Locate the cell with the specified text and output its [X, Y] center coordinate. 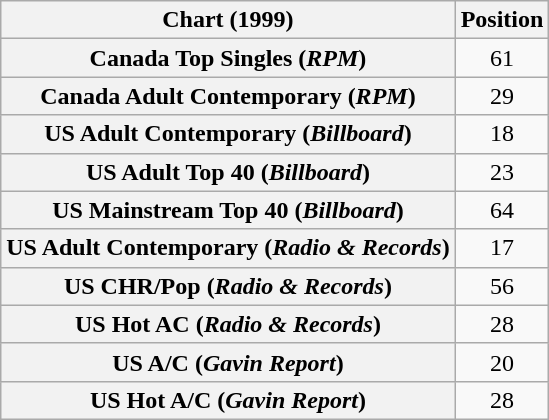
29 [502, 96]
17 [502, 248]
US Adult Top 40 (Billboard) [228, 172]
Canada Adult Contemporary (RPM) [228, 96]
61 [502, 58]
64 [502, 210]
US A/C (Gavin Report) [228, 362]
56 [502, 286]
US Adult Contemporary (Billboard) [228, 134]
20 [502, 362]
US CHR/Pop (Radio & Records) [228, 286]
23 [502, 172]
US Hot AC (Radio & Records) [228, 324]
Position [502, 20]
US Adult Contemporary (Radio & Records) [228, 248]
US Mainstream Top 40 (Billboard) [228, 210]
US Hot A/C (Gavin Report) [228, 400]
Chart (1999) [228, 20]
18 [502, 134]
Canada Top Singles (RPM) [228, 58]
